For the text-containing cell, return its midpoint in [X, Y] coordinate format. 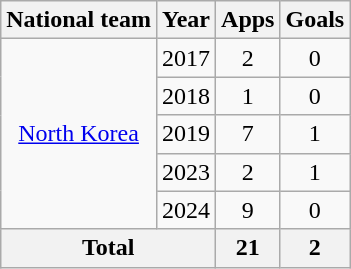
2024 [186, 210]
Year [186, 20]
2019 [186, 134]
21 [248, 248]
2018 [186, 96]
Total [108, 248]
2017 [186, 58]
National team [79, 20]
Apps [248, 20]
North Korea [79, 134]
9 [248, 210]
2023 [186, 172]
7 [248, 134]
Goals [315, 20]
